Detect which cell encompasses the target text, then output its [x, y] center coordinate. 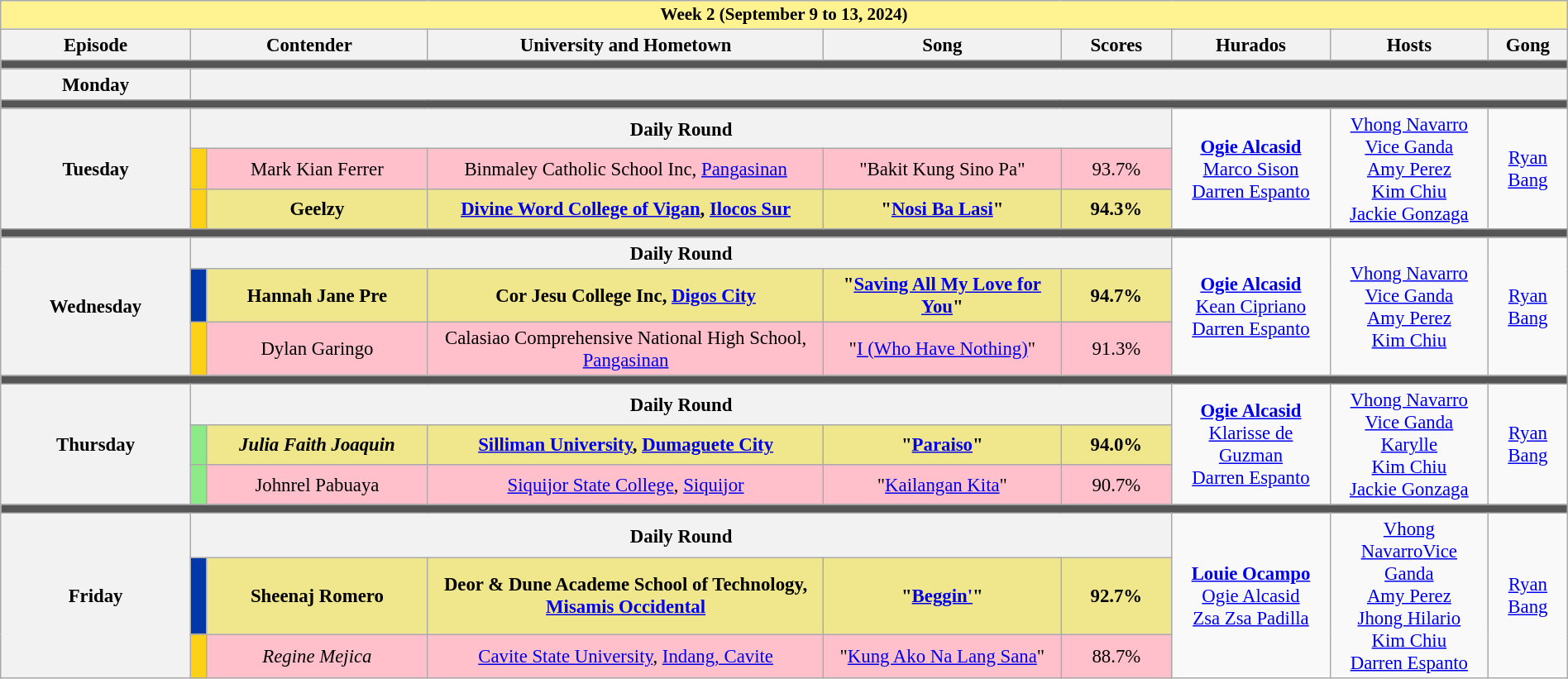
Episode [96, 45]
Week 2 (September 9 to 13, 2024) [784, 15]
"Bakit Kung Sino Pa" [943, 169]
Hannah Jane Pre [317, 296]
Scores [1116, 45]
Ogie AlcasidMarco SisonDarren Espanto [1250, 169]
Tuesday [96, 169]
Song [943, 45]
"Paraiso" [943, 445]
Vhong NavarroVice GandaAmy PerezKim Chiu [1409, 306]
Sheenaj Romero [317, 596]
94.7% [1116, 296]
94.0% [1116, 445]
Geelzy [317, 208]
Wednesday [96, 306]
"I (Who Have Nothing)" [943, 349]
Vhong NavarroVice GandaAmy PerezJhong HilarioKim ChiuDarren Espanto [1409, 596]
Cavite State University, Indang, Cavite [625, 657]
91.3% [1116, 349]
"Nosi Ba Lasi" [943, 208]
Hosts [1409, 45]
90.7% [1116, 485]
Silliman University, Dumaguete City [625, 445]
Mark Kian Ferrer [317, 169]
Siquijor State College, Siquijor [625, 485]
Contender [309, 45]
Gong [1528, 45]
Monday [96, 84]
"Beggin'" [943, 596]
Julia Faith Joaquin [317, 445]
Regine Mejica [317, 657]
Deor & Dune Academe School of Technology, Misamis Occidental [625, 596]
Louie OcampoOgie AlcasidZsa Zsa Padilla [1250, 596]
Cor Jesu College Inc, Digos City [625, 296]
Ogie AlcasidKean CiprianoDarren Espanto [1250, 306]
Thursday [96, 445]
Dylan Garingo [317, 349]
Johnrel Pabuaya [317, 485]
University and Hometown [625, 45]
Binmaley Catholic School Inc, Pangasinan [625, 169]
"Kailangan Kita" [943, 485]
Divine Word College of Vigan, Ilocos Sur [625, 208]
94.3% [1116, 208]
Hurados [1250, 45]
93.7% [1116, 169]
88.7% [1116, 657]
"Kung Ako Na Lang Sana" [943, 657]
"Saving All My Love for You" [943, 296]
Vhong NavarroVice GandaAmy PerezKim ChiuJackie Gonzaga [1409, 169]
Calasiao Comprehensive National High School, Pangasinan [625, 349]
Friday [96, 596]
Vhong NavarroVice GandaKarylleKim ChiuJackie Gonzaga [1409, 445]
92.7% [1116, 596]
Ogie AlcasidKlarisse de GuzmanDarren Espanto [1250, 445]
